Pinpoint the cell where the given text exists, returning its [X, Y] midpoint coordinate. 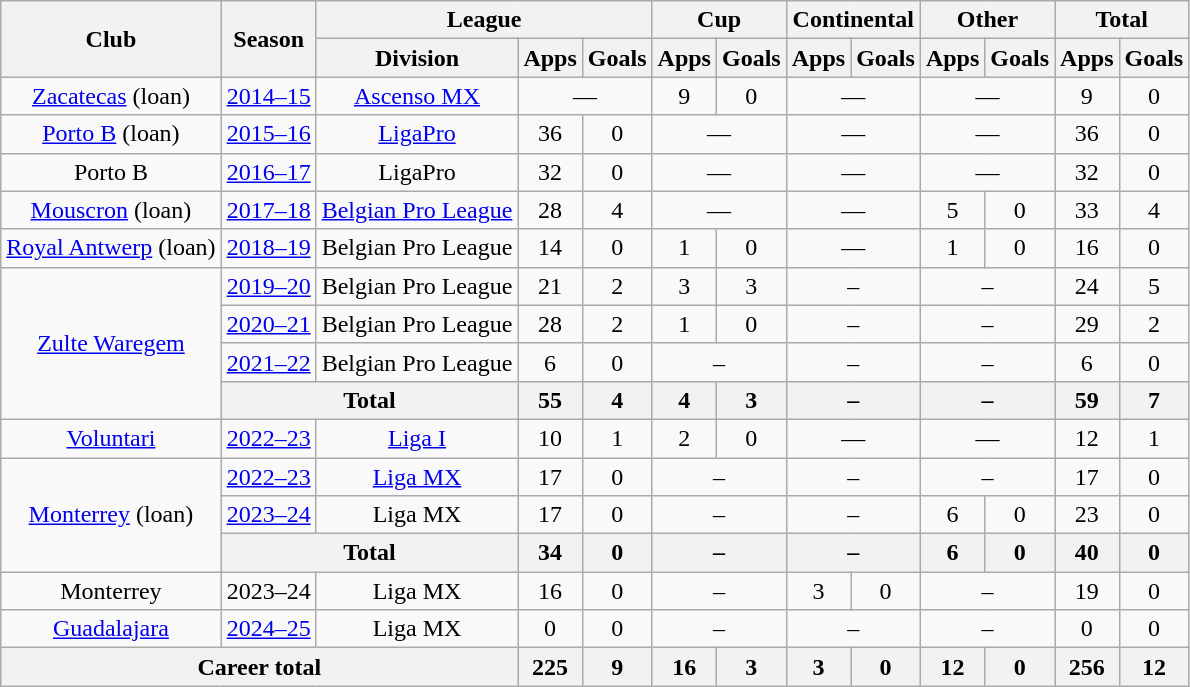
Royal Antwerp (loan) [111, 248]
Monterrey [111, 591]
Porto B (loan) [111, 134]
256 [1087, 667]
21 [550, 286]
2018–19 [268, 248]
19 [1087, 591]
Cup [719, 20]
Career total [260, 667]
23 [1087, 515]
29 [1087, 324]
Guadalajara [111, 629]
Zacatecas (loan) [111, 96]
2024–25 [268, 629]
Liga I [417, 438]
Club [111, 39]
2021–22 [268, 362]
Continental [853, 20]
2019–20 [268, 286]
14 [550, 248]
59 [1087, 400]
Zulte Waregem [111, 343]
10 [550, 438]
Mouscron (loan) [111, 210]
7 [1154, 400]
League [484, 20]
2017–18 [268, 210]
Ascenso MX [417, 96]
Porto B [111, 172]
2014–15 [268, 96]
Monterrey (loan) [111, 515]
Voluntari [111, 438]
Other [987, 20]
Season [268, 39]
Division [417, 58]
34 [550, 553]
2015–16 [268, 134]
33 [1087, 210]
2020–21 [268, 324]
24 [1087, 286]
225 [550, 667]
40 [1087, 553]
2016–17 [268, 172]
55 [550, 400]
